Identify which cell holds the provided text, then report its (X, Y) central coordinate. 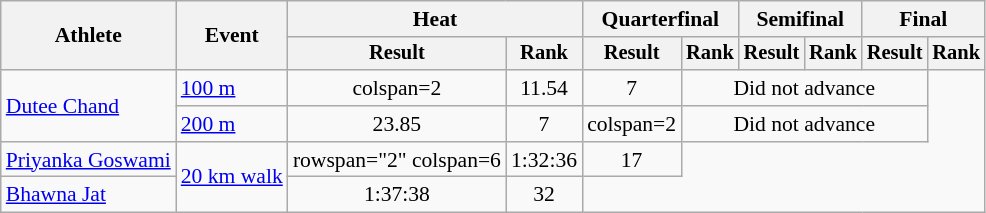
rowspan="2" colspan=6 (397, 160)
Final (924, 19)
20 km walk (232, 178)
23.85 (397, 124)
Priyanka Goswami (88, 160)
Event (232, 36)
11.54 (544, 88)
Dutee Chand (88, 106)
Heat (435, 19)
1:32:36 (544, 160)
100 m (232, 88)
Quarterfinal (660, 19)
Semifinal (800, 19)
1:37:38 (397, 195)
17 (632, 160)
200 m (232, 124)
Bhawna Jat (88, 195)
32 (544, 195)
Athlete (88, 36)
